Scan for the cell matching the given text and deliver its (X, Y) coordinate at center. 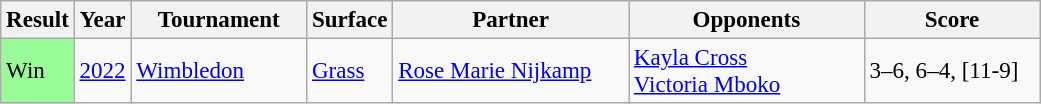
Opponents (746, 20)
Result (38, 20)
Surface (350, 20)
Kayla Cross Victoria Mboko (746, 72)
Tournament (219, 20)
Win (38, 72)
Partner (511, 20)
Wimbledon (219, 72)
3–6, 6–4, [11-9] (952, 72)
2022 (102, 72)
Year (102, 20)
Grass (350, 72)
Rose Marie Nijkamp (511, 72)
Score (952, 20)
